Determine the (X, Y) coordinate at the center of the cell enclosing the given text.  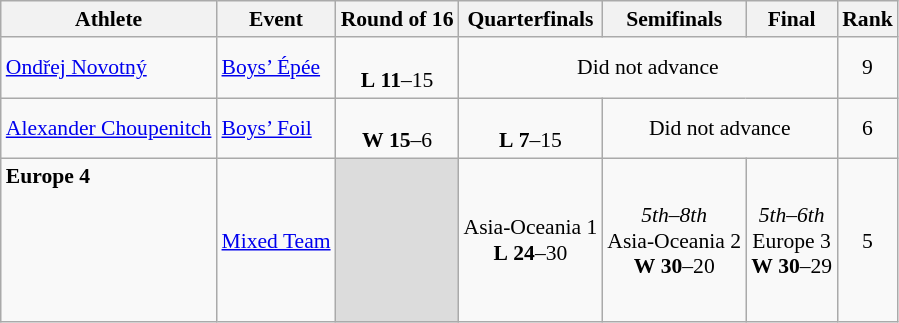
Quarterfinals (531, 19)
Round of 16 (398, 19)
Athlete (109, 19)
5th–8thAsia-Oceania 2 W 30–20 (674, 240)
9 (868, 68)
Europe 4 (109, 240)
Semifinals (674, 19)
L 7–15 (531, 128)
Boys’ Épée (276, 68)
Mixed Team (276, 240)
W 15–6 (398, 128)
6 (868, 128)
Asia-Oceania 1 L 24–30 (531, 240)
Ondřej Novotný (109, 68)
5 (868, 240)
Boys’ Foil (276, 128)
Rank (868, 19)
Event (276, 19)
Alexander Choupenitch (109, 128)
Final (792, 19)
L 11–15 (398, 68)
5th–6thEurope 3 W 30–29 (792, 240)
